Pinpoint the cell where the given text exists, returning its (x, y) midpoint coordinate. 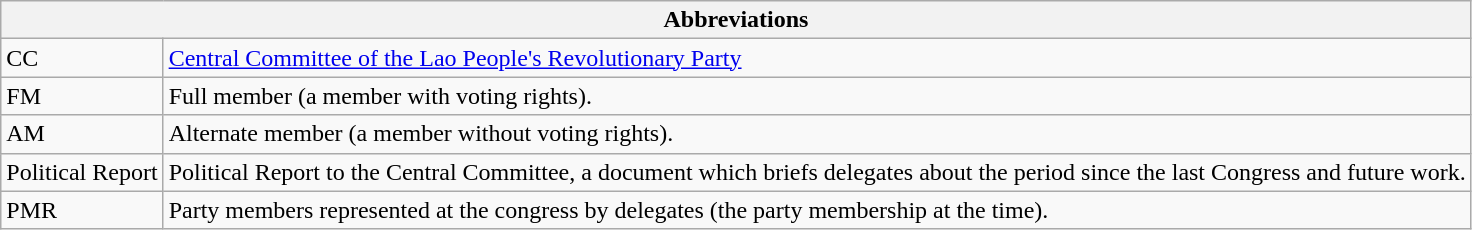
Full member (a member with voting rights). (817, 96)
Abbreviations (736, 20)
Alternate member (a member without voting rights). (817, 134)
Political Report (82, 172)
CC (82, 58)
FM (82, 96)
Central Committee of the Lao People's Revolutionary Party (817, 58)
Political Report to the Central Committee, a document which briefs delegates about the period since the last Congress and future work. (817, 172)
AM (82, 134)
PMR (82, 210)
Party members represented at the congress by delegates (the party membership at the time). (817, 210)
